Return the [X, Y] coordinate for the center point of the cell that contains the specified text.  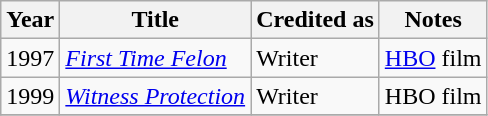
Witness Protection [156, 96]
Year [30, 20]
First Time Felon [156, 58]
Credited as [316, 20]
1999 [30, 96]
Notes [433, 20]
Title [156, 20]
1997 [30, 58]
